Pinpoint the cell where the given text exists, returning its [x, y] midpoint coordinate. 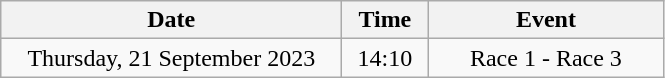
Date [172, 20]
Event [546, 20]
Thursday, 21 September 2023 [172, 58]
Race 1 - Race 3 [546, 58]
14:10 [385, 58]
Time [385, 20]
